Return the (x, y) coordinate for the center point of the cell that contains the specified text.  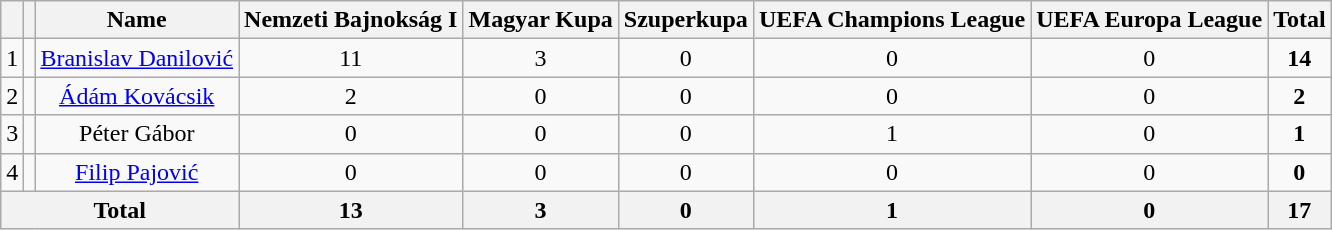
Magyar Kupa (540, 20)
Filip Pajović (137, 172)
Ádám Kovácsik (137, 96)
UEFA Europa League (1150, 20)
14 (1300, 58)
Name (137, 20)
11 (351, 58)
17 (1300, 210)
UEFA Champions League (892, 20)
Szuperkupa (686, 20)
4 (12, 172)
Branislav Danilović (137, 58)
Nemzeti Bajnokság I (351, 20)
13 (351, 210)
Péter Gábor (137, 134)
